Locate the cell with the specified text and output its [X, Y] center coordinate. 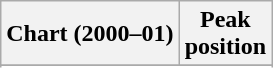
Peakposition [225, 34]
Chart (2000–01) [90, 34]
